Output the (x, y) coordinate of the center of the cell containing the given text.  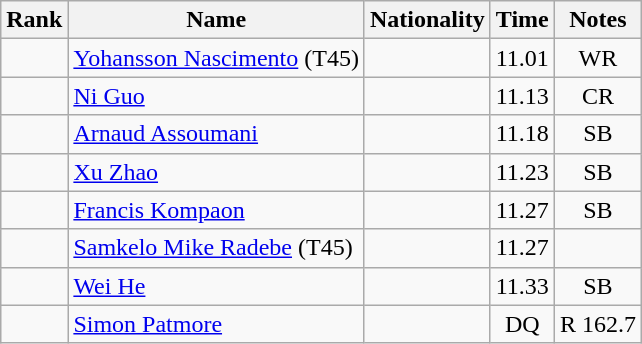
Wei He (216, 286)
Nationality (427, 20)
Yohansson Nascimento (T45) (216, 58)
Notes (598, 20)
11.33 (522, 286)
Simon Patmore (216, 324)
Samkelo Mike Radebe (T45) (216, 248)
CR (598, 96)
Ni Guo (216, 96)
Name (216, 20)
11.18 (522, 134)
WR (598, 58)
R 162.7 (598, 324)
11.23 (522, 172)
Francis Kompaon (216, 210)
Time (522, 20)
DQ (522, 324)
Rank (34, 20)
Xu Zhao (216, 172)
11.01 (522, 58)
Arnaud Assoumani (216, 134)
11.13 (522, 96)
